Detect which cell encompasses the target text, then output its (X, Y) center coordinate. 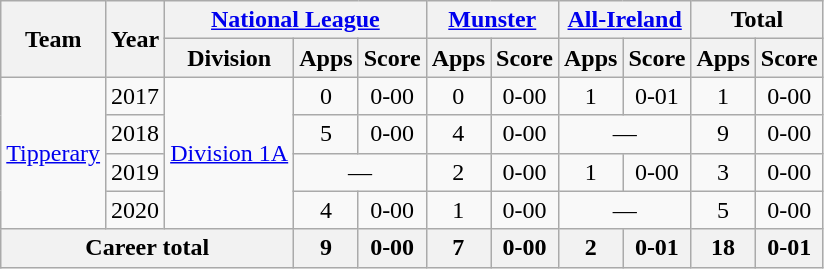
Career total (148, 248)
Team (54, 39)
Year (136, 39)
Tipperary (54, 153)
7 (458, 248)
Division 1A (230, 153)
2017 (136, 96)
2020 (136, 210)
Total (757, 20)
Munster (492, 20)
2018 (136, 134)
2019 (136, 172)
All-Ireland (624, 20)
18 (723, 248)
Division (230, 58)
3 (723, 172)
National League (296, 20)
